Return the (x, y) coordinate for the center point of the cell that contains the specified text.  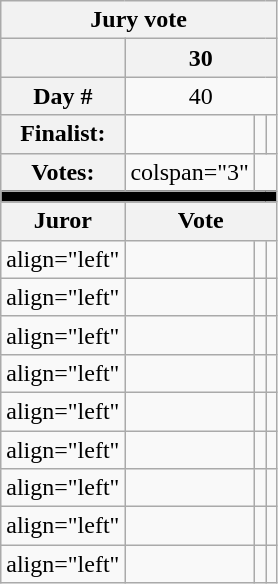
Finalist: (63, 134)
Day # (63, 96)
colspan="3" (190, 172)
Vote (201, 221)
40 (201, 96)
Jury vote (139, 20)
Votes: (63, 172)
Juror (63, 221)
30 (201, 58)
